Return the [x, y] coordinate for the center point of the cell that contains the specified text.  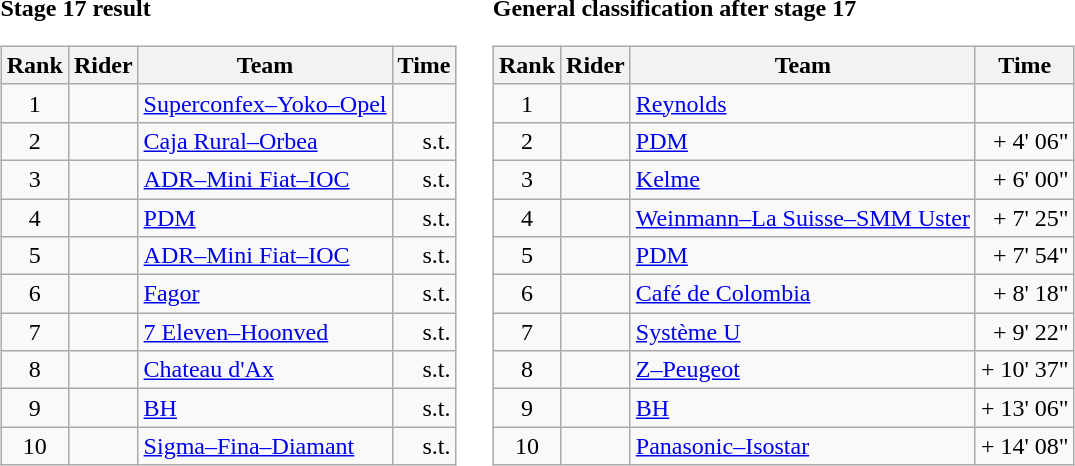
+ 7' 25" [1024, 217]
7 Eleven–Hoonved [265, 332]
Chateau d'Ax [265, 370]
+ 7' 54" [1024, 256]
Fagor [265, 294]
+ 13' 06" [1024, 408]
Panasonic–Isostar [802, 446]
Sigma–Fina–Diamant [265, 446]
+ 14' 08" [1024, 446]
Café de Colombia [802, 294]
Caja Rural–Orbea [265, 141]
+ 9' 22" [1024, 332]
Z–Peugeot [802, 370]
+ 4' 06" [1024, 141]
+ 8' 18" [1024, 294]
Reynolds [802, 103]
Superconfex–Yoko–Opel [265, 103]
+ 10' 37" [1024, 370]
+ 6' 00" [1024, 179]
Weinmann–La Suisse–SMM Uster [802, 217]
Kelme [802, 179]
Système U [802, 332]
